Locate the cell with the specified text and output its (X, Y) center coordinate. 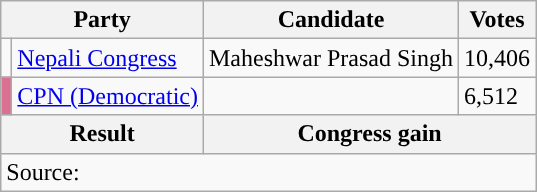
CPN (Democratic) (108, 96)
Votes (498, 20)
Maheshwar Prasad Singh (330, 58)
Congress gain (369, 134)
10,406 (498, 58)
Candidate (330, 20)
Party (102, 20)
Result (102, 134)
6,512 (498, 96)
Nepali Congress (108, 58)
Source: (268, 172)
